Return the [x, y] coordinate for the center point of the cell that contains the specified text.  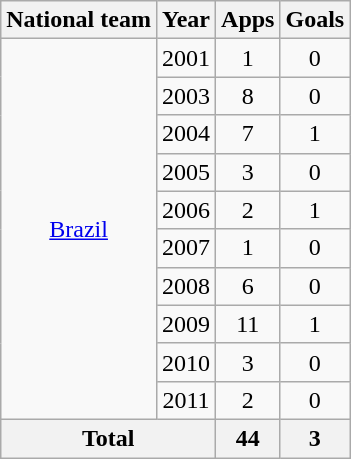
7 [248, 134]
Goals [315, 20]
44 [248, 438]
Brazil [79, 230]
Total [108, 438]
National team [79, 20]
8 [248, 96]
Apps [248, 20]
2005 [186, 172]
2008 [186, 286]
Year [186, 20]
2009 [186, 324]
2011 [186, 400]
2006 [186, 210]
2010 [186, 362]
6 [248, 286]
2003 [186, 96]
11 [248, 324]
2007 [186, 248]
2001 [186, 58]
2004 [186, 134]
